From the cell containing the given text, extract its center point as [x, y] coordinate. 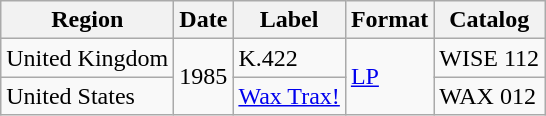
Date [204, 20]
K.422 [289, 58]
Catalog [490, 20]
Wax Trax! [289, 96]
United Kingdom [88, 58]
WAX 012 [490, 96]
1985 [204, 77]
Label [289, 20]
WISE 112 [490, 58]
LP [389, 77]
Format [389, 20]
United States [88, 96]
Region [88, 20]
